Detect which cell encompasses the target text, then output its (X, Y) center coordinate. 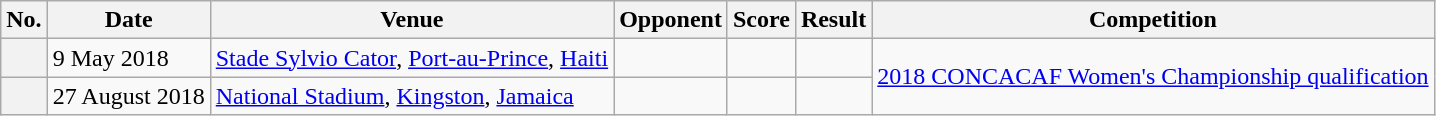
27 August 2018 (128, 96)
National Stadium, Kingston, Jamaica (412, 96)
2018 CONCACAF Women's Championship qualification (1153, 77)
Date (128, 20)
Score (761, 20)
Result (833, 20)
9 May 2018 (128, 58)
Opponent (671, 20)
No. (24, 20)
Stade Sylvio Cator, Port-au-Prince, Haiti (412, 58)
Competition (1153, 20)
Venue (412, 20)
